Return the [X, Y] coordinate for the center point of the cell that contains the specified text.  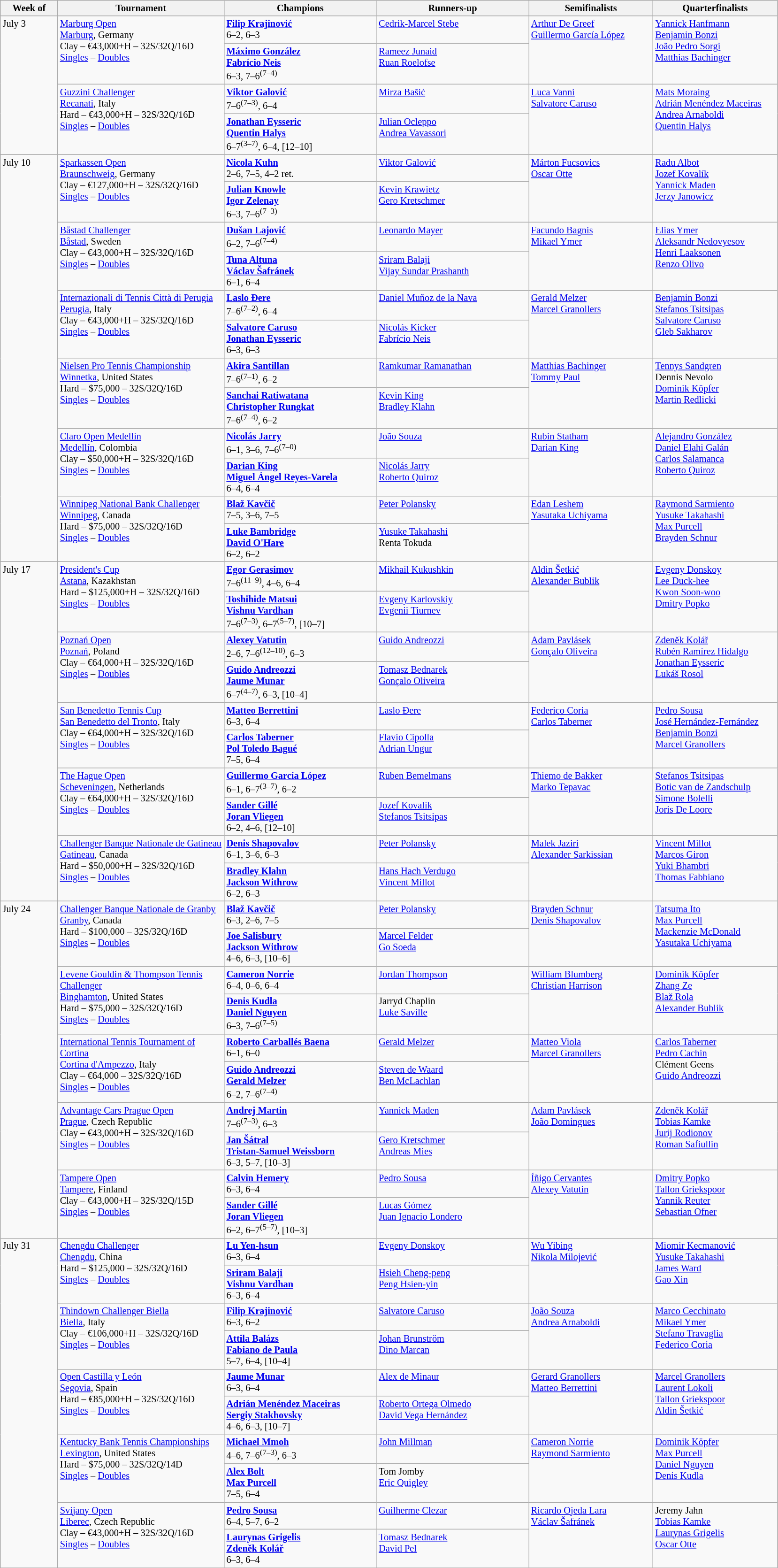
Matteo Berrettini6–3, 6–4 [300, 716]
Evgeny Donskoy Lee Duck-hee Kwon Soon-woo Dmitry Popko [715, 597]
Alex de Minaur [452, 1383]
João Souza [452, 443]
Tatsuma Ito Max Purcell Mackenzie McDonald Yasutaka Uchiyama [715, 933]
Ramkumar Ramanathan [452, 373]
Levene Gouldin & Thompson Tennis ChallengerBinghamton, United States Hard – $75,000 – 32S/32Q/16DSingles – Doubles [141, 1001]
Lucas Gómez Juan Ignacio Londero [452, 1218]
Yusuke Takahashi Renta Tokuda [452, 543]
Open Castilla y LeónSegovia, Spain Hard – €85,000+H – 32S/32Q/16DSingles – Doubles [141, 1402]
Luke Bambridge David O'Hare6–2, 6–2 [300, 543]
Wu Yibing Nikola Milojević [591, 1270]
Båstad ChallengerBåstad, Sweden Clay – €43,000+H – 32S/32Q/16DSingles – Doubles [141, 256]
Benjamin Bonzi Stefanos Tsitsipas Salvatore Caruso Gleb Sakharov [715, 324]
Sanchai Ratiwatana Christopher Rungkat7–6(7–4), 6–2 [300, 407]
Edan Leshem Yasutaka Uchiyama [591, 529]
Tournament [141, 8]
Marco Cecchinato Mikael Ymer Stefano Travaglia Federico Coria [715, 1336]
Miomir Kecmanović Yusuke Takahashi James Ward Gao Xin [715, 1270]
Stefanos Tsitsipas Botic van de Zandschulp Simone Bolelli Joris De Loore [715, 802]
Denis Shapovalov6–1, 3–6, 6–3 [300, 849]
Vincent Millot Marcos Giron Yuki Bhambri Thomas Fabbiano [715, 869]
Alejandro González Daniel Elahi Galán Carlos Salamanca Roberto Quiroz [715, 462]
Attila Balázs Fabiano de Paula5–7, 6–4, [10–4] [300, 1350]
Salvatore Caruso Jonathan Eysseric6–3, 6–3 [300, 339]
Facundo Bagnis Mikael Ymer [591, 256]
Week of [29, 8]
Challenger Banque Nationale de GranbyGranby, Canada Hard – $100,000 – 32S/32Q/16DSingles – Doubles [141, 933]
Thiemo de Bakker Marko Tepavac [591, 802]
Internazionali di Tennis Città di PerugiaPerugia, Italy Clay – €43,000+H – 32S/32Q/16DSingles – Doubles [141, 324]
Champions [300, 8]
Guido Andreozzi Gerald Melzer6–2, 7–6(7–4) [300, 1082]
Íñigo Cervantes Alexey Vatutin [591, 1204]
Laurynas Grigelis Zdeněk Kolář6–3, 6–4 [300, 1548]
Flavio Cipolla Adrian Ungur [452, 749]
Semifinalists [591, 8]
Egor Gerasimov7–6(11–9), 4–6, 6–4 [300, 576]
Jonathan Eysseric Quentin Halys6–7(3–7), 6–4, [12–10] [300, 134]
Gerald Melzer [452, 1048]
Hans Hach Verdugo Vincent Millot [452, 882]
San Benedetto Tennis CupSan Benedetto del Tronto, Italy Clay – €64,000+H – 32S/32Q/16DSingles – Doubles [141, 735]
Tom Jomby Eric Quigley [452, 1483]
Jarryd Chaplin Luke Saville [452, 1014]
Quarterfinalists [715, 8]
Zdeněk Kolář Rubén Ramírez Hidalgo Jonathan Eysseric Lukáš Rosol [715, 667]
Julian Ocleppo Andrea Vavassori [452, 134]
Roberto Carballés Baena6–1, 6–0 [300, 1048]
Adam Pavlásek Gonçalo Oliveira [591, 667]
Yannick Hanfmann Benjamin Bonzi João Pedro Sorgi Matthias Bachinger [715, 50]
Yannick Maden [452, 1117]
Sander Gillé Joran Vliegen6–2, 4–6, [12–10] [300, 816]
President's CupAstana, Kazakhstan Hard – $125,000+H – 32S/32Q/16DSingles – Doubles [141, 597]
Gero Kretschmer Andreas Mies [452, 1151]
Gerald Melzer Marcel Granollers [591, 324]
Pedro Sousa José Hernández-Fernández Benjamin Bonzi Marcel Granollers [715, 735]
Chengdu ChallengerChengdu, China Hard – $125,000 – 32S/32Q/16DSingles – Doubles [141, 1270]
Guido Andreozzi Jaume Munar6–7(4–7), 6–3, [10–4] [300, 682]
Akira Santillan7–6(7–1), 6–2 [300, 373]
Svijany OpenLiberec, Czech Republic Clay – €43,000+H – 32S/32Q/16DSingles – Doubles [141, 1535]
Radu Albot Jozef Kovalík Yannick Maden Jerzy Janowicz [715, 189]
Marburg OpenMarburg, Germany Clay – €43,000+H – 32S/32Q/16DSingles – Doubles [141, 50]
Andrej Martin7–6(7–3), 6–3 [300, 1117]
Mats Moraing Adrián Menéndez Maceiras Andrea Arnaboldi Quentin Halys [715, 119]
Tennys Sandgren Dennis Nevolo Dominik Köpfer Martin Redlicki [715, 393]
Kevin Krawietz Gero Kretschmer [452, 202]
Cameron Norrie Raymond Sarmiento [591, 1468]
Lu Yen-hsun6–3, 6–4 [300, 1252]
Carlos Taberner Pol Toledo Bagué7–5, 6–4 [300, 749]
Dušan Lajović6–2, 7–6(7–4) [300, 237]
Ricardo Ojeda Lara Václav Šafránek [591, 1535]
Cedrik-Marcel Stebe [452, 30]
July 24 [29, 1069]
Viktor Galović7–6(7–3), 6–4 [300, 99]
Blaž Kavčič7–5, 3–6, 7–5 [300, 510]
Rubin Statham Darian King [591, 462]
Sriram Balaji Vishnu Vardhan6–3, 6–4 [300, 1284]
Nicolás Jarry6–1, 3–6, 7–6(7–0) [300, 443]
Tampere OpenTampere, Finland Clay – €43,000+H – 32S/32Q/15DSingles – Doubles [141, 1204]
Roberto Ortega Olmedo David Vega Hernández [452, 1415]
Joe Salisbury Jackson Withrow4–6, 6–3, [10–6] [300, 947]
Pedro Sousa [452, 1184]
Mikhail Kukushkin [452, 576]
Ruben Bemelmans [452, 782]
Jordan Thompson [452, 980]
Denis Kudla Daniel Nguyen6–3, 7–6(7–5) [300, 1014]
July 3 [29, 85]
Elias Ymer Aleksandr Nedovyesov Henri Laaksonen Renzo Olivo [715, 256]
Winnipeg National Bank ChallengerWinnipeg, Canada Hard – $75,000 – 32S/32Q/16DSingles – Doubles [141, 529]
Kentucky Bank Tennis ChampionshipsLexington, United States Hard – $75,000 – 32S/32Q/14DSingles – Doubles [141, 1468]
Hsieh Cheng-peng Peng Hsien-yin [452, 1284]
Dmitry Popko Tallon Griekspoor Yannik Reuter Sebastian Ofner [715, 1204]
Advantage Cars Prague OpenPrague, Czech Republic Clay – €43,000+H – 32S/32Q/16DSingles – Doubles [141, 1136]
Viktor Galović [452, 168]
Calvin Hemery6–3, 6–4 [300, 1184]
Mirza Bašić [452, 99]
Evgeny Donskoy [452, 1252]
João Souza Andrea Arnaboldi [591, 1336]
Guilherme Clezar [452, 1516]
Raymond Sarmiento Yusuke Takahashi Max Purcell Brayden Schnur [715, 529]
Claro Open MedellínMedellín, Colombia Clay – $50,000+H – 32S/32Q/16DSingles – Doubles [141, 462]
Máximo González Fabrício Neis6–3, 7–6(7–4) [300, 64]
Federico Coria Carlos Taberner [591, 735]
Marcel Granollers Laurent Lokoli Tallon Griekspoor Aldin Šetkić [715, 1402]
Alex Bolt Max Purcell7–5, 6–4 [300, 1483]
Laslo Đere [452, 716]
Gerard Granollers Matteo Berrettini [591, 1402]
July 31 [29, 1403]
Rameez Junaid Ruan Roelofse [452, 64]
Dominik Köpfer Zhang Ze Blaž Rola Alexander Bublik [715, 1001]
Márton Fucsovics Oscar Otte [591, 189]
Jaume Munar6–3, 6–4 [300, 1383]
International Tennis Tournament of CortinaCortina d'Ampezzo, Italy Clay – €64,000 – 32S/32Q/16DSingles – Doubles [141, 1068]
William Blumberg Christian Harrison [591, 1001]
Filip Krajinović6–3, 6–2 [300, 1317]
Matthias Bachinger Tommy Paul [591, 393]
Leonardo Mayer [452, 237]
Michael Mmoh4–6, 7–6(7–3), 6–3 [300, 1449]
Pedro Sousa6–4, 5–7, 6–2 [300, 1516]
Adam Pavlásek João Domingues [591, 1136]
Guillermo García López6–1, 6–7(3–7), 6–2 [300, 782]
Thindown Challenger BiellaBiella, Italy Clay – €106,000+H – 32S/32Q/16DSingles – Doubles [141, 1336]
Sparkassen OpenBraunschweig, Germany Clay – €127,000+H – 32S/32Q/16DSingles – Doubles [141, 189]
Daniel Muñoz de la Nava [452, 305]
Dominik Köpfer Max Purcell Daniel Nguyen Denis Kudla [715, 1468]
Alexey Vatutin2–6, 7–6(12–10), 6–3 [300, 647]
Challenger Banque Nationale de GatineauGatineau, Canada Hard – $50,000+H – 32S/32Q/16DSingles – Doubles [141, 869]
Cameron Norrie6–4, 0–6, 6–4 [300, 980]
Tomasz Bednarek David Pel [452, 1548]
Poznań OpenPoznań, Poland Clay – €64,000+H – 32S/32Q/16DSingles – Doubles [141, 667]
July 17 [29, 731]
Carlos Taberner Pedro Cachin Clément Geens Guido Andreozzi [715, 1068]
Darian King Miguel Ángel Reyes-Varela6–4, 6–4 [300, 477]
Nicola Kuhn2–6, 7–5, 4–2 ret. [300, 168]
The Hague OpenScheveningen, Netherlands Clay – €64,000+H – 32S/32Q/16DSingles – Doubles [141, 802]
John Millman [452, 1449]
Salvatore Caruso [452, 1317]
Nicolás Kicker Fabrício Neis [452, 339]
Jozef Kovalík Stefanos Tsitsipas [452, 816]
Malek Jaziri Alexander Sarkissian [591, 869]
Tuna Altuna Václav Šafránek6–1, 6–4 [300, 271]
Nielsen Pro Tennis ChampionshipWinnetka, United States Hard – $75,000 – 32S/32Q/16DSingles – Doubles [141, 393]
Sriram Balaji Vijay Sundar Prashanth [452, 271]
Runners-up [452, 8]
Brayden Schnur Denis Shapovalov [591, 933]
Steven de Waard Ben McLachlan [452, 1082]
July 10 [29, 358]
Jan Šátral Tristan-Samuel Weissborn6–3, 5–7, [10–3] [300, 1151]
Luca Vanni Salvatore Caruso [591, 119]
Adrián Menéndez Maceiras Sergiy Stakhovsky4–6, 6–3, [10–7] [300, 1415]
Jeremy Jahn Tobias Kamke Laurynas Grigelis Oscar Otte [715, 1535]
Kevin King Bradley Klahn [452, 407]
Zdeněk Kolář Tobias Kamke Jurij Rodionov Roman Safiullin [715, 1136]
Blaž Kavčič6–3, 2–6, 7–5 [300, 915]
Toshihide Matsui Vishnu Vardhan7–6(7–3), 6–7(5–7), [10–7] [300, 611]
Nicolás Jarry Roberto Quiroz [452, 477]
Evgeny Karlovskiy Evgenii Tiurnev [452, 611]
Aldin Šetkić Alexander Bublik [591, 597]
Guzzini ChallengerRecanati, Italy Hard – €43,000+H – 32S/32Q/16DSingles – Doubles [141, 119]
Tomasz Bednarek Gonçalo Oliveira [452, 682]
Julian Knowle Igor Zelenay6–3, 7–6(7–3) [300, 202]
Matteo Viola Marcel Granollers [591, 1068]
Johan Brunström Dino Marcan [452, 1350]
Marcel Felder Go Soeda [452, 947]
Bradley Klahn Jackson Withrow6–2, 6–3 [300, 882]
Guido Andreozzi [452, 647]
Laslo Đere7–6(7–2), 6–4 [300, 305]
Arthur De Greef Guillermo García López [591, 50]
Filip Krajinović6–2, 6–3 [300, 30]
Sander Gillé Joran Vliegen6–2, 6–7(5–7), [10–3] [300, 1218]
